Pinpoint the cell where the given text exists, returning its [X, Y] midpoint coordinate. 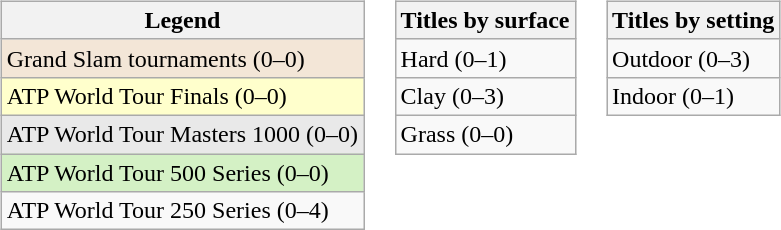
Hard (0–1) [485, 58]
Indoor (0–1) [694, 96]
Titles by surface [485, 20]
ATP World Tour 250 Series (0–4) [182, 211]
Grass (0–0) [485, 134]
ATP World Tour Finals (0–0) [182, 96]
Grand Slam tournaments (0–0) [182, 58]
Clay (0–3) [485, 96]
Titles by setting [694, 20]
ATP World Tour 500 Series (0–0) [182, 173]
Outdoor (0–3) [694, 58]
Legend [182, 20]
ATP World Tour Masters 1000 (0–0) [182, 134]
